Pinpoint the cell where the given text exists, returning its (X, Y) midpoint coordinate. 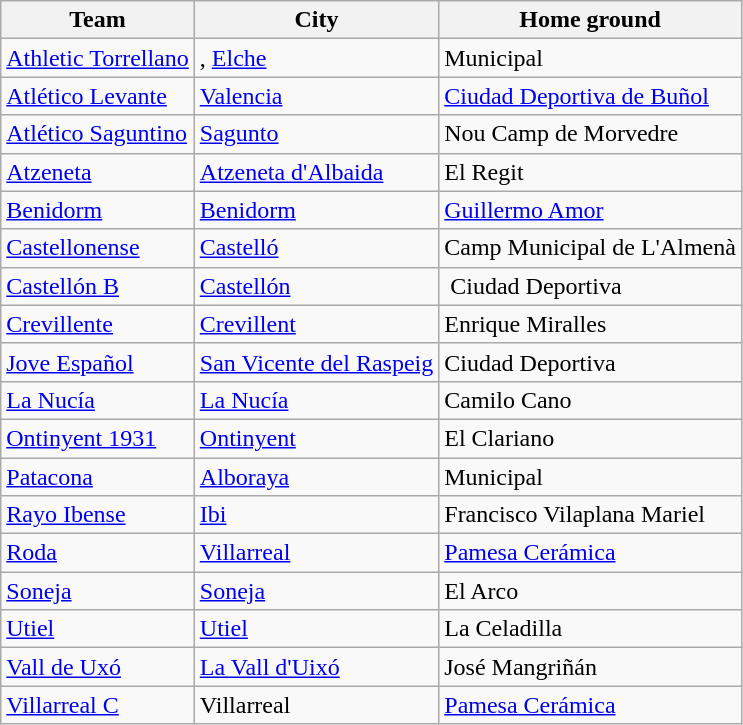
Crevillent (316, 324)
Atzeneta d'Albaida (316, 172)
Patacona (98, 477)
Villarreal C (98, 705)
Jove Español (98, 362)
El Arco (590, 591)
El Regit (590, 172)
Ciudad Deportiva de Buñol (590, 96)
Ibi (316, 515)
Nou Camp de Morvedre (590, 134)
Castellón B (98, 286)
Castelló (316, 248)
Castellón (316, 286)
City (316, 20)
Atlético Saguntino (98, 134)
José Mangriñán (590, 667)
Francisco Vilaplana Mariel (590, 515)
Castellonense (98, 248)
Valencia (316, 96)
Vall de Uxó (98, 667)
Alboraya (316, 477)
La Vall d'Uixó (316, 667)
Guillermo Amor (590, 210)
Atlético Levante (98, 96)
Home ground (590, 20)
Ontinyent (316, 438)
San Vicente del Raspeig (316, 362)
Crevillente (98, 324)
Rayo Ibense (98, 515)
Enrique Miralles (590, 324)
Atzeneta (98, 172)
La Celadilla (590, 629)
Camilo Cano (590, 400)
El Clariano (590, 438)
Team (98, 20)
Camp Municipal de L'Almenà (590, 248)
Sagunto (316, 134)
Ontinyent 1931 (98, 438)
Athletic Torrellano (98, 58)
, Elche (316, 58)
Roda (98, 553)
